Locate the cell with the specified text and output its [X, Y] center coordinate. 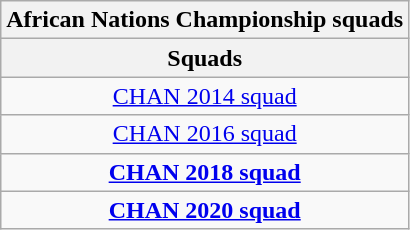
African Nations Championship squads [205, 20]
CHAN 2020 squad [205, 210]
Squads [205, 58]
CHAN 2016 squad [205, 134]
CHAN 2014 squad [205, 96]
CHAN 2018 squad [205, 172]
